Provide the [X, Y] coordinate of the cell's center where the given text is located.  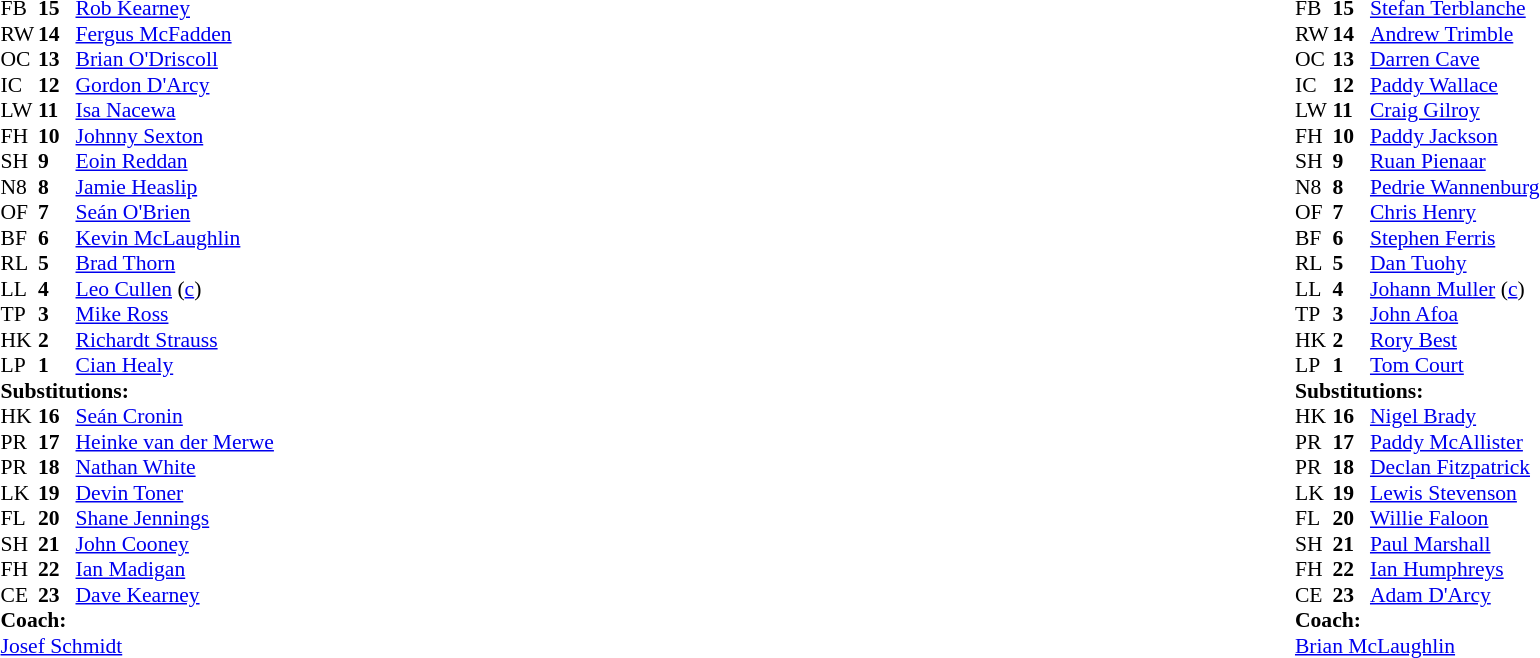
Cian Healy [175, 365]
Declan Fitzpatrick [1455, 467]
Leo Cullen (c) [175, 289]
Jamie Heaslip [175, 187]
Willie Faloon [1455, 519]
Nigel Brady [1455, 417]
Nathan White [175, 467]
Dave Kearney [175, 595]
Craig Gilroy [1455, 111]
Kevin McLaughlin [175, 238]
Ian Humphreys [1455, 569]
Shane Jennings [175, 519]
Gordon D'Arcy [175, 85]
Darren Cave [1455, 59]
Devin Toner [175, 493]
Paul Marshall [1455, 544]
Paddy Wallace [1455, 85]
Brad Thorn [175, 263]
Paddy Jackson [1455, 136]
Richardt Strauss [175, 340]
Stephen Ferris [1455, 238]
Isa Nacewa [175, 111]
Johann Muller (c) [1455, 289]
Fergus McFadden [175, 34]
Andrew Trimble [1455, 34]
Dan Tuohy [1455, 263]
Adam D'Arcy [1455, 595]
Paddy McAllister [1455, 442]
Johnny Sexton [175, 136]
Eoin Reddan [175, 161]
Rory Best [1455, 340]
Ruan Pienaar [1455, 161]
Lewis Stevenson [1455, 493]
Heinke van der Merwe [175, 442]
Seán Cronin [175, 417]
John Cooney [175, 544]
Tom Court [1455, 365]
Mike Ross [175, 315]
Brian O'Driscoll [175, 59]
Ian Madigan [175, 569]
Chris Henry [1455, 213]
John Afoa [1455, 315]
Seán O'Brien [175, 213]
Pedrie Wannenburg [1455, 187]
